Search for the cell housing the specified text and yield its [x, y] center coordinate. 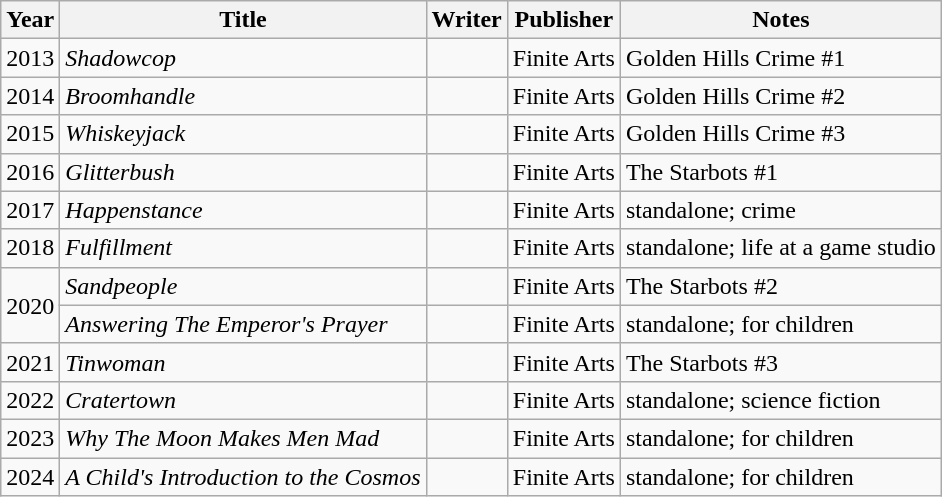
2017 [30, 210]
Golden Hills Crime #3 [780, 134]
Publisher [564, 20]
Year [30, 20]
Shadowcop [243, 58]
2020 [30, 305]
Answering The Emperor's Prayer [243, 324]
A Child's Introduction to the Cosmos [243, 477]
2023 [30, 438]
Writer [466, 20]
standalone; science fiction [780, 400]
2015 [30, 134]
Title [243, 20]
2021 [30, 362]
The Starbots #2 [780, 286]
2016 [30, 172]
Tinwoman [243, 362]
Happenstance [243, 210]
Broomhandle [243, 96]
standalone; life at a game studio [780, 248]
standalone; crime [780, 210]
2018 [30, 248]
Golden Hills Crime #2 [780, 96]
Fulfillment [243, 248]
2013 [30, 58]
Notes [780, 20]
Golden Hills Crime #1 [780, 58]
Whiskeyjack [243, 134]
The Starbots #3 [780, 362]
Why The Moon Makes Men Mad [243, 438]
Sandpeople [243, 286]
2022 [30, 400]
Glitterbush [243, 172]
2014 [30, 96]
The Starbots #1 [780, 172]
2024 [30, 477]
Cratertown [243, 400]
